Determine the [x, y] coordinate at the center of the cell enclosing the given text.  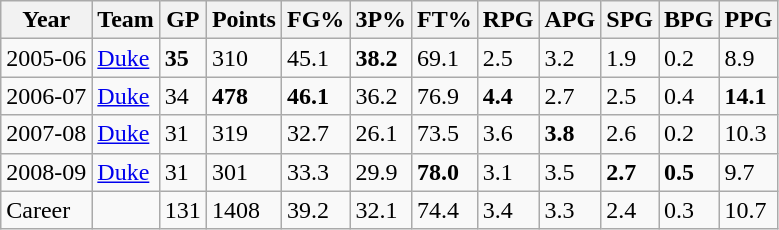
2008-09 [46, 172]
RPG [508, 20]
Year [46, 20]
310 [244, 58]
2007-08 [46, 134]
4.4 [508, 96]
3.8 [570, 134]
34 [182, 96]
3.4 [508, 210]
46.1 [315, 96]
39.2 [315, 210]
69.1 [445, 58]
33.3 [315, 172]
FT% [445, 20]
2006-07 [46, 96]
3.1 [508, 172]
76.9 [445, 96]
0.3 [689, 210]
3.2 [570, 58]
1.9 [630, 58]
Team [126, 20]
2.6 [630, 134]
73.5 [445, 134]
8.9 [748, 58]
131 [182, 210]
3.3 [570, 210]
PPG [748, 20]
32.1 [381, 210]
29.9 [381, 172]
BPG [689, 20]
26.1 [381, 134]
2005-06 [46, 58]
Points [244, 20]
3.5 [570, 172]
35 [182, 58]
APG [570, 20]
74.4 [445, 210]
45.1 [315, 58]
32.7 [315, 134]
0.5 [689, 172]
1408 [244, 210]
478 [244, 96]
2.4 [630, 210]
36.2 [381, 96]
3.6 [508, 134]
301 [244, 172]
10.7 [748, 210]
38.2 [381, 58]
319 [244, 134]
10.3 [748, 134]
SPG [630, 20]
Career [46, 210]
14.1 [748, 96]
78.0 [445, 172]
3P% [381, 20]
0.4 [689, 96]
9.7 [748, 172]
FG% [315, 20]
GP [182, 20]
